Search for the cell housing the specified text and yield its [x, y] center coordinate. 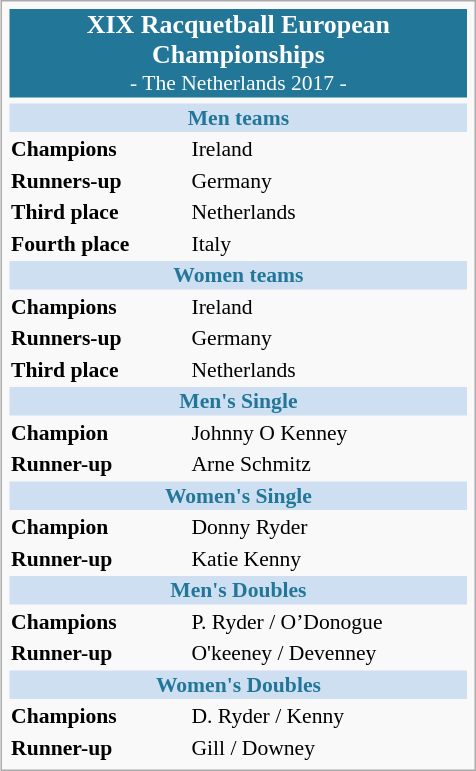
Italy [328, 243]
Women's Doubles [239, 684]
Fourth place [98, 243]
Gill / Downey [328, 747]
Men's Single [239, 401]
Johnny O Kenney [328, 432]
XIX Racquetball European Championships- The Netherlands 2017 - [239, 53]
Katie Kenny [328, 558]
O'keeney / Devenney [328, 653]
D. Ryder / Kenny [328, 716]
Men's Doubles [239, 590]
Women's Single [239, 495]
Arne Schmitz [328, 464]
P. Ryder / O’Donogue [328, 621]
Women teams [239, 275]
Donny Ryder [328, 527]
Men teams [239, 117]
